Find where the given text appears and provide that cell's center as [X, Y] coordinate. 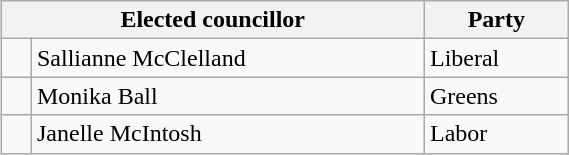
Sallianne McClelland [228, 58]
Janelle McIntosh [228, 134]
Party [496, 20]
Greens [496, 96]
Liberal [496, 58]
Labor [496, 134]
Monika Ball [228, 96]
Elected councillor [212, 20]
